Locate the cell with the specified text and output its (X, Y) center coordinate. 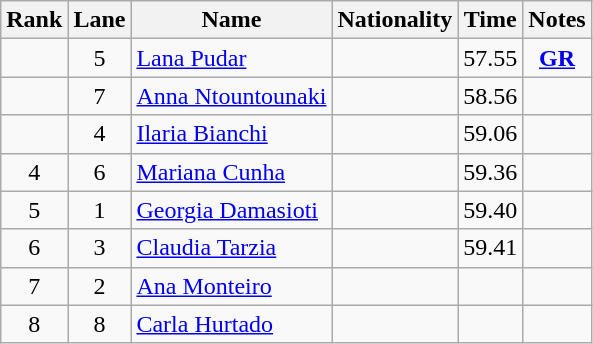
Ana Monteiro (232, 286)
57.55 (490, 58)
2 (100, 286)
Name (232, 20)
58.56 (490, 96)
Time (490, 20)
Carla Hurtado (232, 324)
Mariana Cunha (232, 172)
Nationality (395, 20)
Rank (34, 20)
Notes (557, 20)
Lana Pudar (232, 58)
59.41 (490, 248)
Ilaria Bianchi (232, 134)
Lane (100, 20)
Georgia Damasioti (232, 210)
59.40 (490, 210)
59.36 (490, 172)
Anna Ntountounaki (232, 96)
59.06 (490, 134)
3 (100, 248)
GR (557, 58)
Claudia Tarzia (232, 248)
1 (100, 210)
